From the cell containing the given text, extract its center point as (x, y) coordinate. 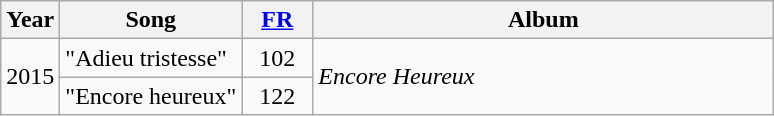
102 (278, 58)
122 (278, 96)
"Encore heureux" (151, 96)
2015 (30, 77)
"Adieu tristesse" (151, 58)
Encore Heureux (544, 77)
Year (30, 20)
Album (544, 20)
Song (151, 20)
FR (278, 20)
